Capture the cell that displays the provided text and extract its (x, y) central coordinate. 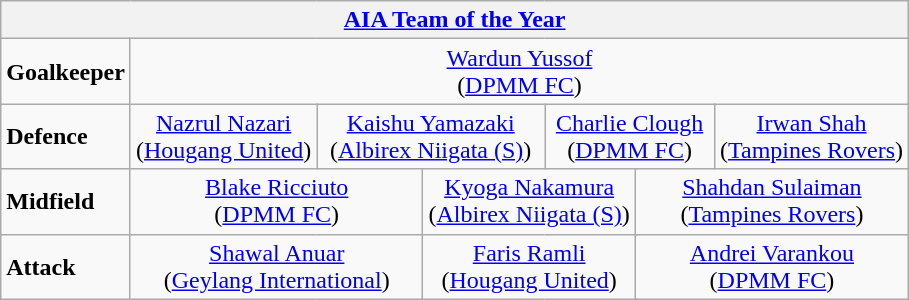
Kaishu Yamazaki (Albirex Niigata (S)) (431, 136)
Nazrul Nazari (Hougang United) (223, 136)
Kyoga Nakamura (Albirex Niigata (S)) (529, 202)
Midfield (66, 202)
Attack (66, 266)
Shahdan Sulaiman (Tampines Rovers) (772, 202)
Wardun Yussof (DPMM FC) (519, 72)
Andrei Varankou (DPMM FC) (772, 266)
AIA Team of the Year (455, 20)
Goalkeeper (66, 72)
Blake Ricciuto (DPMM FC) (276, 202)
Faris Ramli (Hougang United) (529, 266)
Shawal Anuar (Geylang International) (276, 266)
Charlie Clough (DPMM FC) (630, 136)
Defence (66, 136)
Irwan Shah (Tampines Rovers) (812, 136)
